Return (X, Y) of the center of cell containing provided text 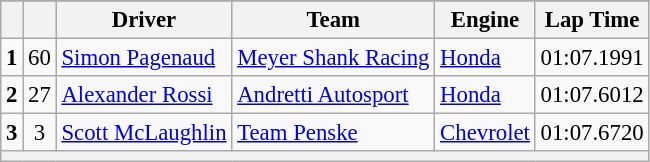
Scott McLaughlin (144, 133)
01:07.1991 (592, 58)
Team (334, 20)
Driver (144, 20)
2 (12, 95)
Andretti Autosport (334, 95)
01:07.6012 (592, 95)
1 (12, 58)
Team Penske (334, 133)
27 (40, 95)
Alexander Rossi (144, 95)
Chevrolet (485, 133)
Engine (485, 20)
Simon Pagenaud (144, 58)
Meyer Shank Racing (334, 58)
60 (40, 58)
Lap Time (592, 20)
01:07.6720 (592, 133)
